Find where the given text appears and provide that cell's center as (x, y) coordinate. 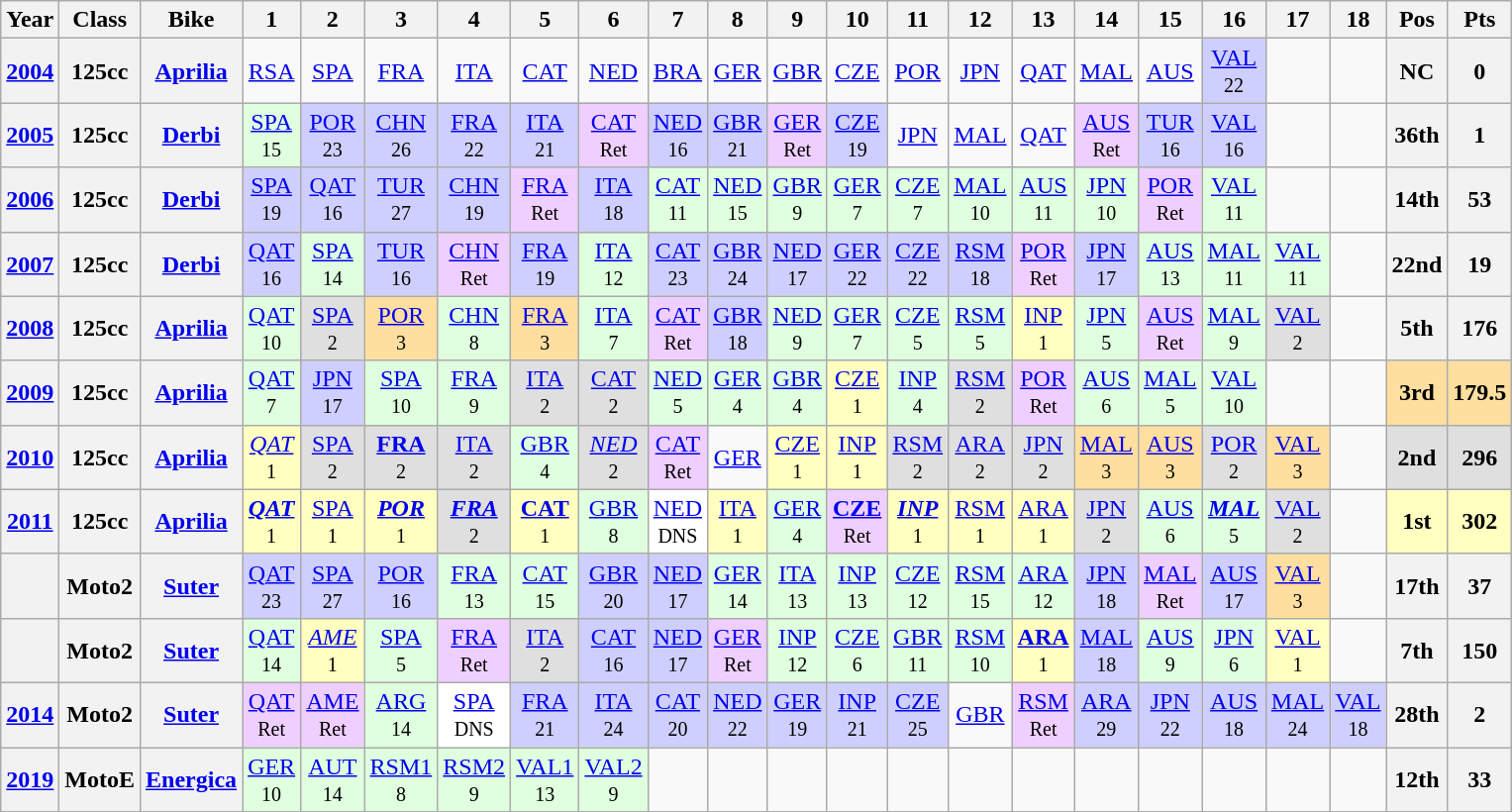
INP13 (857, 586)
GER14 (738, 586)
ITA1 (738, 521)
MAL24 (1297, 715)
RSM10 (980, 650)
QAT7 (271, 392)
0 (1479, 71)
CAT (545, 71)
CAT15 (545, 586)
CZE5 (918, 329)
QAT10 (271, 329)
14th (1417, 200)
ITA21 (545, 135)
36th (1417, 135)
CAT16 (614, 650)
POR3 (401, 329)
RSM1 (980, 521)
SPA (333, 71)
GBR24 (738, 263)
GBR9 (797, 200)
33 (1479, 778)
AUS18 (1234, 715)
ITA13 (797, 586)
CZE6 (857, 650)
37 (1479, 586)
VAL16 (1234, 135)
9 (797, 20)
FRA22 (474, 135)
FRA9 (474, 392)
TUR27 (401, 200)
ITA12 (614, 263)
18 (1359, 20)
6 (614, 20)
FRA21 (545, 715)
Year (30, 20)
5 (545, 20)
FRA13 (474, 586)
RSMRet (1044, 715)
RSA (271, 71)
CZE19 (857, 135)
Bike (192, 20)
JPN22 (1170, 715)
302 (1479, 521)
SPA27 (333, 586)
4 (474, 20)
GBR11 (918, 650)
179.5 (1479, 392)
CZE22 (918, 263)
22nd (1417, 263)
AUS17 (1234, 586)
CHN26 (401, 135)
CZERet (857, 521)
CAT23 (677, 263)
POR23 (333, 135)
ITA7 (614, 329)
MAL18 (1106, 650)
2009 (30, 392)
GBR18 (738, 329)
14 (1106, 20)
JPN18 (1106, 586)
2007 (30, 263)
AMERet (333, 715)
ITA18 (614, 200)
2nd (1417, 457)
VAL113 (545, 778)
12 (980, 20)
VAL22 (1234, 71)
JPN5 (1106, 329)
2011 (30, 521)
2005 (30, 135)
GBR20 (614, 586)
13 (1044, 20)
8 (738, 20)
BRA (677, 71)
NEDDNS (677, 521)
19 (1479, 263)
2004 (30, 71)
GER10 (271, 778)
NED22 (738, 715)
MAL3 (1106, 457)
CHN19 (474, 200)
NC (1417, 71)
POR1 (401, 521)
CZE12 (918, 586)
12th (1417, 778)
AUS13 (1170, 263)
Pos (1417, 20)
CZE (857, 71)
28th (1417, 715)
NED16 (677, 135)
16 (1234, 20)
17 (1297, 20)
ITA (474, 71)
NED (614, 71)
2014 (30, 715)
10 (857, 20)
JPN10 (1106, 200)
CAT2 (614, 392)
QAT14 (271, 650)
CZE25 (918, 715)
MALRet (1170, 586)
POR2 (1234, 457)
NED9 (797, 329)
ARA12 (1044, 586)
296 (1479, 457)
AUS (1170, 71)
7 (677, 20)
MAL9 (1234, 329)
15 (1170, 20)
150 (1479, 650)
3 (401, 20)
INP21 (857, 715)
RSM5 (980, 329)
VAL29 (614, 778)
MotoE (100, 778)
ARA29 (1106, 715)
VAL18 (1359, 715)
CHN8 (474, 329)
RSM29 (474, 778)
SPA14 (333, 263)
POR16 (401, 586)
CAT20 (677, 715)
SPA19 (271, 200)
7th (1417, 650)
2010 (30, 457)
CZE7 (918, 200)
CHNRet (474, 263)
AUS11 (1044, 200)
QATRet (271, 715)
17th (1417, 586)
AUS3 (1170, 457)
11 (918, 20)
NED2 (614, 457)
GBR8 (614, 521)
SPA15 (271, 135)
2008 (30, 329)
Class (100, 20)
MAL10 (980, 200)
Pts (1479, 20)
GER22 (857, 263)
POR (918, 71)
NED5 (677, 392)
SPA5 (401, 650)
CAT1 (545, 521)
53 (1479, 200)
MAL11 (1234, 263)
1st (1417, 521)
SPA1 (333, 521)
NED15 (738, 200)
VAL10 (1234, 392)
SPADNS (474, 715)
SPA10 (401, 392)
ARG14 (401, 715)
INP12 (797, 650)
2019 (30, 778)
FRA19 (545, 263)
INP4 (918, 392)
5th (1417, 329)
AUS9 (1170, 650)
GBR21 (738, 135)
QAT23 (271, 586)
3rd (1417, 392)
AUT14 (333, 778)
FRA (401, 71)
ITA24 (614, 715)
GER19 (797, 715)
JPN6 (1234, 650)
FRA3 (545, 329)
176 (1479, 329)
AME1 (333, 650)
VAL1 (1297, 650)
2006 (30, 200)
ARA2 (980, 457)
CAT11 (677, 200)
Energica (192, 778)
RSM15 (980, 586)
